Detect which cell encompasses the target text, then output its (X, Y) center coordinate. 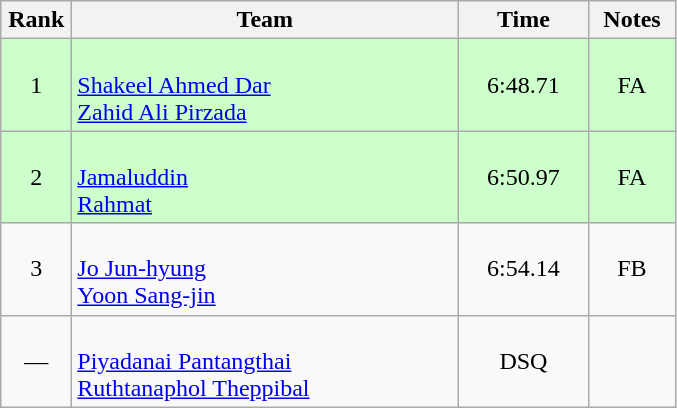
3 (36, 269)
Shakeel Ahmed DarZahid Ali Pirzada (265, 85)
Piyadanai PantangthaiRuthtanaphol Theppibal (265, 361)
6:54.14 (524, 269)
JamaluddinRahmat (265, 177)
Rank (36, 20)
Team (265, 20)
6:48.71 (524, 85)
Time (524, 20)
1 (36, 85)
Jo Jun-hyungYoon Sang-jin (265, 269)
DSQ (524, 361)
— (36, 361)
6:50.97 (524, 177)
FB (632, 269)
Notes (632, 20)
2 (36, 177)
